Return (x, y) of the center of cell containing provided text 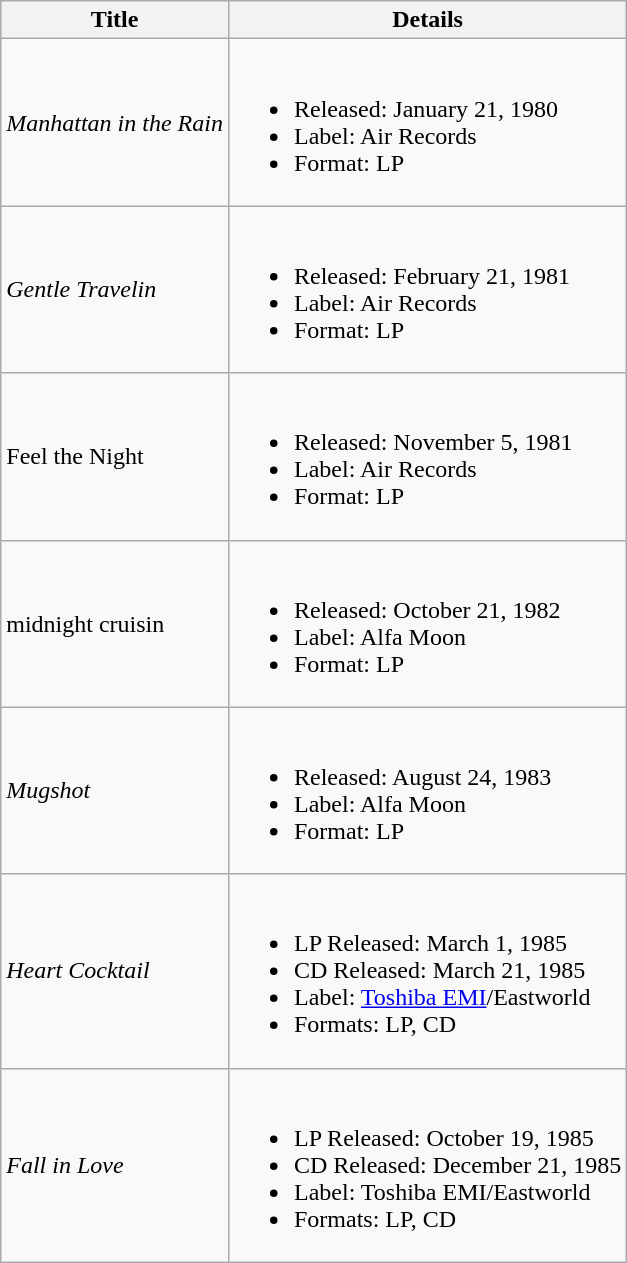
Mugshot (115, 790)
midnight cruisin (115, 624)
Feel the Night (115, 456)
Released: January 21, 1980Label: Air RecordsFormat: LP (427, 122)
Details (427, 20)
LP Released: March 1, 1985CD Released: March 21, 1985Label: Toshiba EMI/EastworldFormats: LP, CD (427, 971)
Released: October 21, 1982Label: Alfa MoonFormat: LP (427, 624)
Released: November 5, 1981Label: Air RecordsFormat: LP (427, 456)
Heart Cocktail (115, 971)
Title (115, 20)
Gentle Travelin (115, 290)
Released: February 21, 1981Label: Air RecordsFormat: LP (427, 290)
Manhattan in the Rain (115, 122)
Released: August 24, 1983Label: Alfa MoonFormat: LP (427, 790)
LP Released: October 19, 1985CD Released: December 21, 1985Label: Toshiba EMI/EastworldFormats: LP, CD (427, 1165)
Fall in Love (115, 1165)
